Determine the (X, Y) coordinate at the center of the cell enclosing the given text.  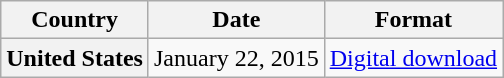
Date (236, 20)
Format (413, 20)
January 22, 2015 (236, 58)
United States (75, 58)
Digital download (413, 58)
Country (75, 20)
